Detect which cell encompasses the target text, then output its (x, y) center coordinate. 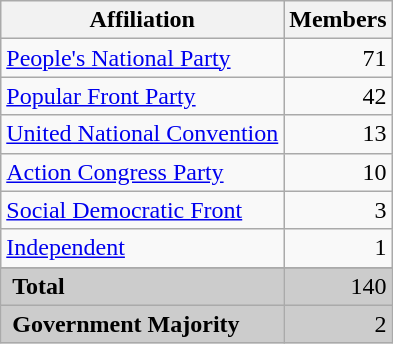
United National Convention (142, 134)
Total (142, 286)
140 (338, 286)
71 (338, 58)
42 (338, 96)
Independent (142, 248)
2 (338, 324)
Affiliation (142, 20)
Action Congress Party (142, 172)
People's National Party (142, 58)
3 (338, 210)
Popular Front Party (142, 96)
Members (338, 20)
10 (338, 172)
Social Democratic Front (142, 210)
Government Majority (142, 324)
13 (338, 134)
1 (338, 248)
